Identify which cell holds the provided text, then report its [X, Y] central coordinate. 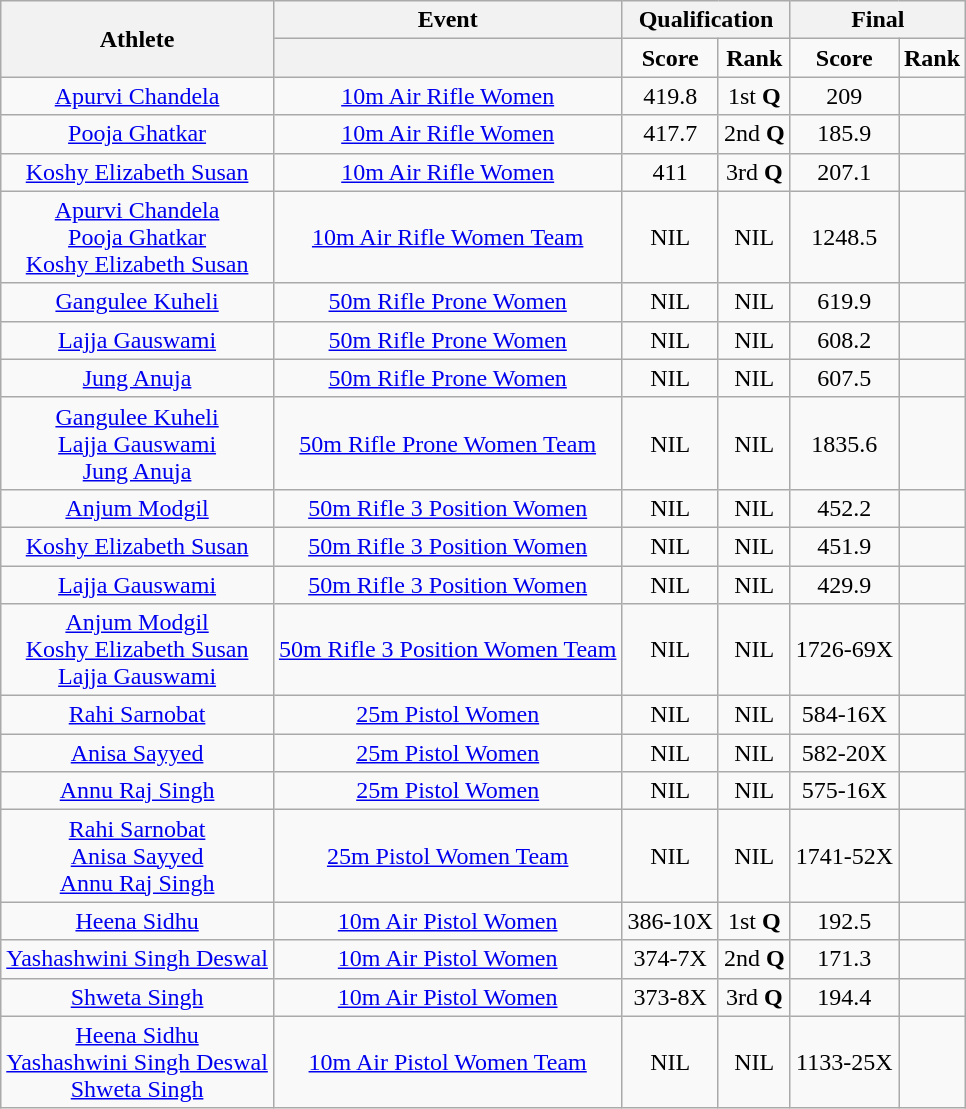
Pooja Ghatkar [138, 134]
194.4 [844, 997]
Shweta Singh [138, 997]
Gangulee KuheliLajja GauswamiJung Anuja [138, 443]
451.9 [844, 546]
171.3 [844, 959]
386-10X [670, 921]
608.2 [844, 340]
Heena SidhuYashashwini Singh DeswalShweta Singh [138, 1062]
Anisa Sayyed [138, 753]
1133-25X [844, 1062]
Apurvi Chandela [138, 96]
452.2 [844, 508]
10m Air Rifle Women Team [448, 237]
1835.6 [844, 443]
Jung Anuja [138, 378]
25m Pistol Women Team [448, 856]
192.5 [844, 921]
Yashashwini Singh Deswal [138, 959]
Final [878, 20]
429.9 [844, 585]
374-7X [670, 959]
Annu Raj Singh [138, 791]
582-20X [844, 753]
185.9 [844, 134]
Apurvi ChandelaPooja GhatkarKoshy Elizabeth Susan [138, 237]
411 [670, 172]
Athlete [138, 39]
1726-69X [844, 650]
Rahi Sarnobat [138, 715]
419.8 [670, 96]
607.5 [844, 378]
50m Rifle Prone Women Team [448, 443]
575-16X [844, 791]
1248.5 [844, 237]
Anjum ModgilKoshy Elizabeth SusanLajja Gauswami [138, 650]
Rahi SarnobatAnisa SayyedAnnu Raj Singh [138, 856]
417.7 [670, 134]
Event [448, 20]
Anjum Modgil [138, 508]
50m Rifle 3 Position Women Team [448, 650]
209 [844, 96]
Qualification [706, 20]
Heena Sidhu [138, 921]
584-16X [844, 715]
Gangulee Kuheli [138, 302]
373-8X [670, 997]
207.1 [844, 172]
10m Air Pistol Women Team [448, 1062]
1741-52X [844, 856]
619.9 [844, 302]
